Locate the cell with the specified text and output its (X, Y) center coordinate. 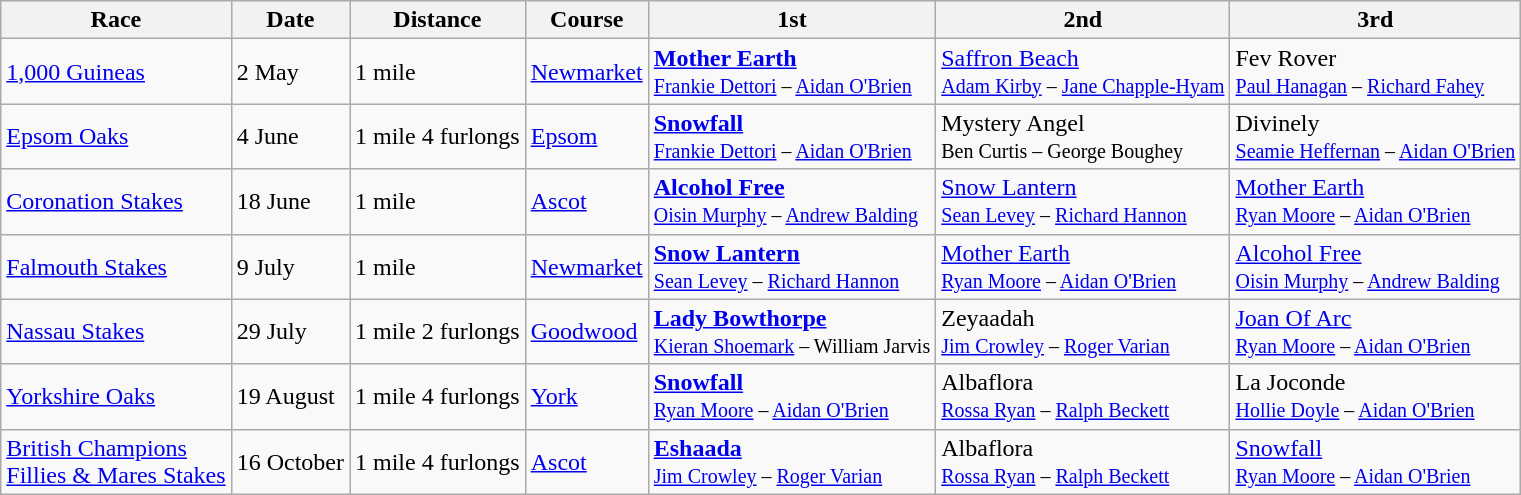
3rd (1376, 20)
Epsom (586, 136)
La JocondeHollie Doyle – Aidan O'Brien (1376, 396)
2nd (1083, 20)
Race (116, 20)
Saffron BeachAdam Kirby – Jane Chapple-Hyam (1083, 72)
1st (792, 20)
Distance (438, 20)
Yorkshire Oaks (116, 396)
4 June (290, 136)
Epsom Oaks (116, 136)
Coronation Stakes (116, 202)
Mother EarthFrankie Dettori – Aidan O'Brien (792, 72)
Joan Of ArcRyan Moore – Aidan O'Brien (1376, 332)
18 June (290, 202)
2 May (290, 72)
Fev RoverPaul Hanagan – Richard Fahey (1376, 72)
Goodwood (586, 332)
Lady BowthorpeKieran Shoemark – William Jarvis (792, 332)
1,000 Guineas (116, 72)
DivinelySeamie Heffernan – Aidan O'Brien (1376, 136)
Nassau Stakes (116, 332)
Date (290, 20)
ZeyaadahJim Crowley – Roger Varian (1083, 332)
19 August (290, 396)
Mystery AngelBen Curtis – George Boughey (1083, 136)
SnowfallFrankie Dettori – Aidan O'Brien (792, 136)
29 July (290, 332)
York (586, 396)
EshaadaJim Crowley – Roger Varian (792, 462)
Course (586, 20)
Falmouth Stakes (116, 266)
British ChampionsFillies & Mares Stakes (116, 462)
9 July (290, 266)
16 October (290, 462)
1 mile 2 furlongs (438, 332)
